Locate the cell with the specified text and output its [x, y] center coordinate. 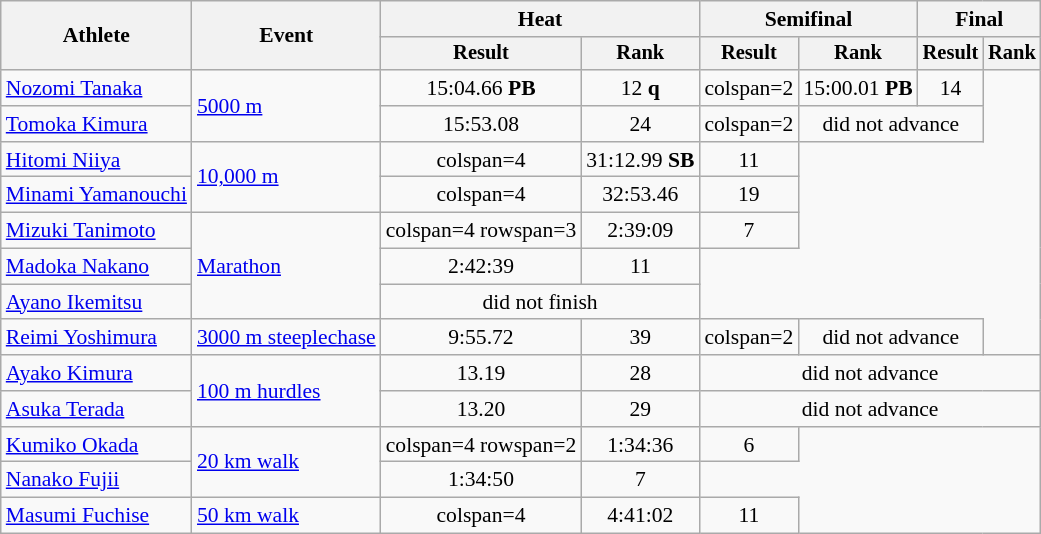
13.19 [482, 373]
colspan=4 rowspan=3 [482, 231]
Asuka Terada [96, 409]
Athlete [96, 36]
Nanako Fujii [96, 480]
32:53.46 [640, 195]
28 [640, 373]
Hitomi Niiya [96, 160]
1:34:36 [640, 445]
Kumiko Okada [96, 445]
1:34:50 [482, 480]
Semifinal [808, 19]
10,000 m [286, 178]
Event [286, 36]
24 [640, 124]
39 [640, 338]
12 q [640, 88]
19 [748, 195]
100 m hurdles [286, 390]
Madoka Nakano [96, 267]
13.20 [482, 409]
15:00.01 PB [858, 88]
50 km walk [286, 516]
Ayano Ikemitsu [96, 302]
Final [980, 19]
5000 m [286, 106]
2:39:09 [640, 231]
Minami Yamanouchi [96, 195]
Nozomi Tanaka [96, 88]
20 km walk [286, 462]
6 [748, 445]
3000 m steeplechase [286, 338]
Marathon [286, 266]
colspan=4 rowspan=2 [482, 445]
Ayako Kimura [96, 373]
14 [951, 88]
Tomoka Kimura [96, 124]
Reimi Yoshimura [96, 338]
Heat [540, 19]
4:41:02 [640, 516]
Mizuki Tanimoto [96, 231]
9:55.72 [482, 338]
2:42:39 [482, 267]
did not finish [540, 302]
15:04.66 PB [482, 88]
31:12.99 SB [640, 160]
15:53.08 [482, 124]
29 [640, 409]
Masumi Fuchise [96, 516]
